Pinpoint the cell where the given text exists, returning its [X, Y] midpoint coordinate. 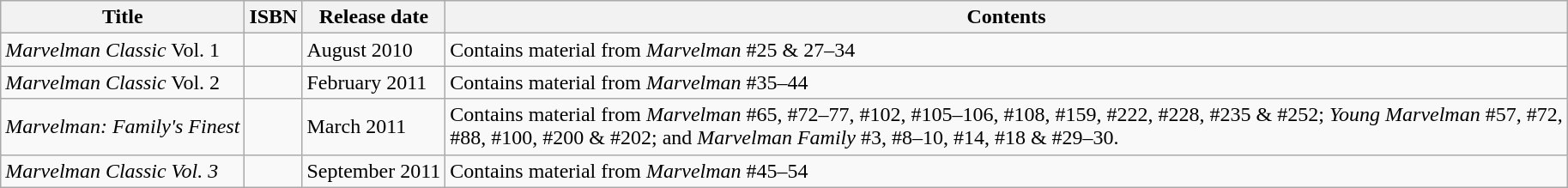
ISBN [273, 17]
March 2011 [374, 127]
Contents [1006, 17]
Marvelman Classic Vol. 3 [123, 171]
February 2011 [374, 82]
Marvelman Classic Vol. 2 [123, 82]
Contains material from Marvelman #25 & 27–34 [1006, 50]
Release date [374, 17]
Contains material from Marvelman #45–54 [1006, 171]
Marvelman: Family's Finest [123, 127]
Marvelman Classic Vol. 1 [123, 50]
Title [123, 17]
August 2010 [374, 50]
September 2011 [374, 171]
Contains material from Marvelman #35–44 [1006, 82]
